Capture the cell that displays the provided text and extract its (X, Y) central coordinate. 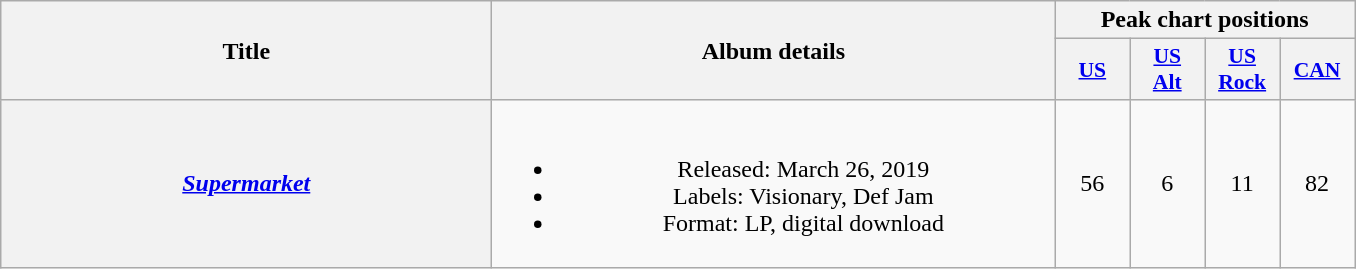
Supermarket (246, 184)
US (1092, 70)
Released: March 26, 2019Labels: Visionary, Def JamFormat: LP, digital download (774, 184)
6 (1168, 184)
CAN (1318, 70)
56 (1092, 184)
Album details (774, 50)
Peak chart positions (1205, 20)
Title (246, 50)
11 (1242, 184)
82 (1318, 184)
USAlt (1168, 70)
USRock (1242, 70)
